Detect which cell encompasses the target text, then output its (x, y) center coordinate. 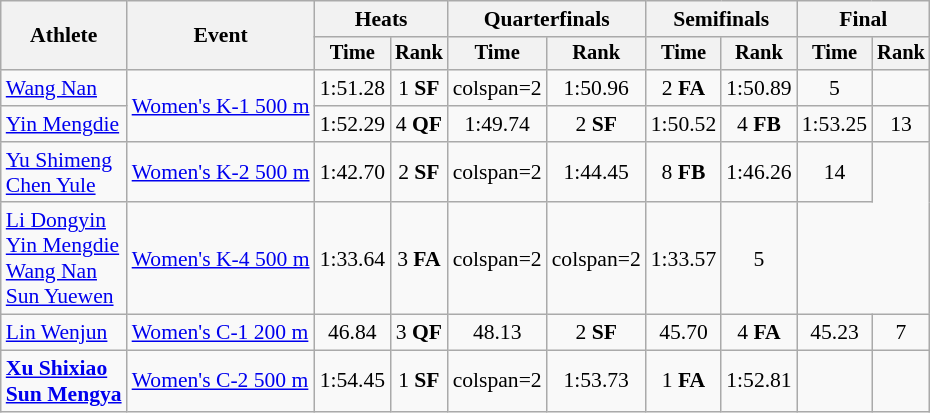
Yu ShimengChen Yule (64, 172)
3 FA (419, 259)
2 FA (684, 88)
45.70 (684, 333)
1:52.29 (352, 124)
48.13 (498, 333)
1:42.70 (352, 172)
Wang Nan (64, 88)
8 FB (684, 172)
Women's C-1 200 m (221, 333)
3 QF (419, 333)
1:50.52 (684, 124)
1:50.89 (758, 88)
7 (901, 333)
4 FA (758, 333)
Women's K-2 500 m (221, 172)
1:49.74 (498, 124)
1:50.96 (596, 88)
Women's K-1 500 m (221, 106)
Quarterfinals (547, 19)
1:54.45 (352, 382)
4 FB (758, 124)
45.23 (834, 333)
4 QF (419, 124)
1:46.26 (758, 172)
1:33.57 (684, 259)
1:52.81 (758, 382)
46.84 (352, 333)
Li DongyinYin MengdieWang NanSun Yuewen (64, 259)
1:51.28 (352, 88)
1:53.73 (596, 382)
Athlete (64, 36)
Lin Wenjun (64, 333)
Yin Mengdie (64, 124)
1:33.64 (352, 259)
Xu ShixiaoSun Mengya (64, 382)
Final (864, 19)
Heats (382, 19)
1:44.45 (596, 172)
Women's K-4 500 m (221, 259)
Women's C-2 500 m (221, 382)
1 FA (684, 382)
Event (221, 36)
14 (834, 172)
Semifinals (722, 19)
1:53.25 (834, 124)
13 (901, 124)
